Extract the (X, Y) coordinate from the center of the cell holding the provided text.  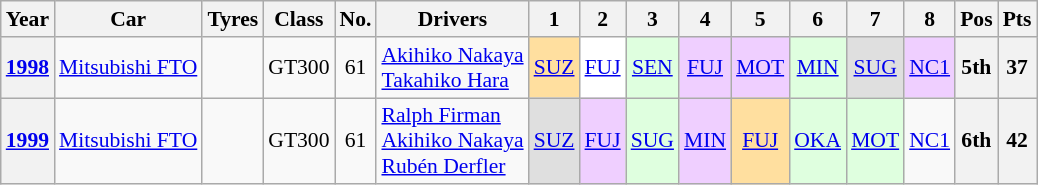
3 (652, 19)
SEN (652, 68)
No. (356, 19)
37 (1018, 68)
5th (976, 68)
2 (603, 19)
Car (128, 19)
Tyres (232, 19)
6th (976, 142)
6 (818, 19)
1999 (28, 142)
5 (760, 19)
42 (1018, 142)
Class (298, 19)
8 (930, 19)
OKA (818, 142)
4 (705, 19)
1998 (28, 68)
Drivers (452, 19)
Year (28, 19)
Pos (976, 19)
Ralph Firman Akihiko Nakaya Rubén Derfler (452, 142)
Akihiko Nakaya Takahiko Hara (452, 68)
7 (875, 19)
Pts (1018, 19)
1 (554, 19)
